Determine the (X, Y) coordinate at the center of the cell enclosing the given text.  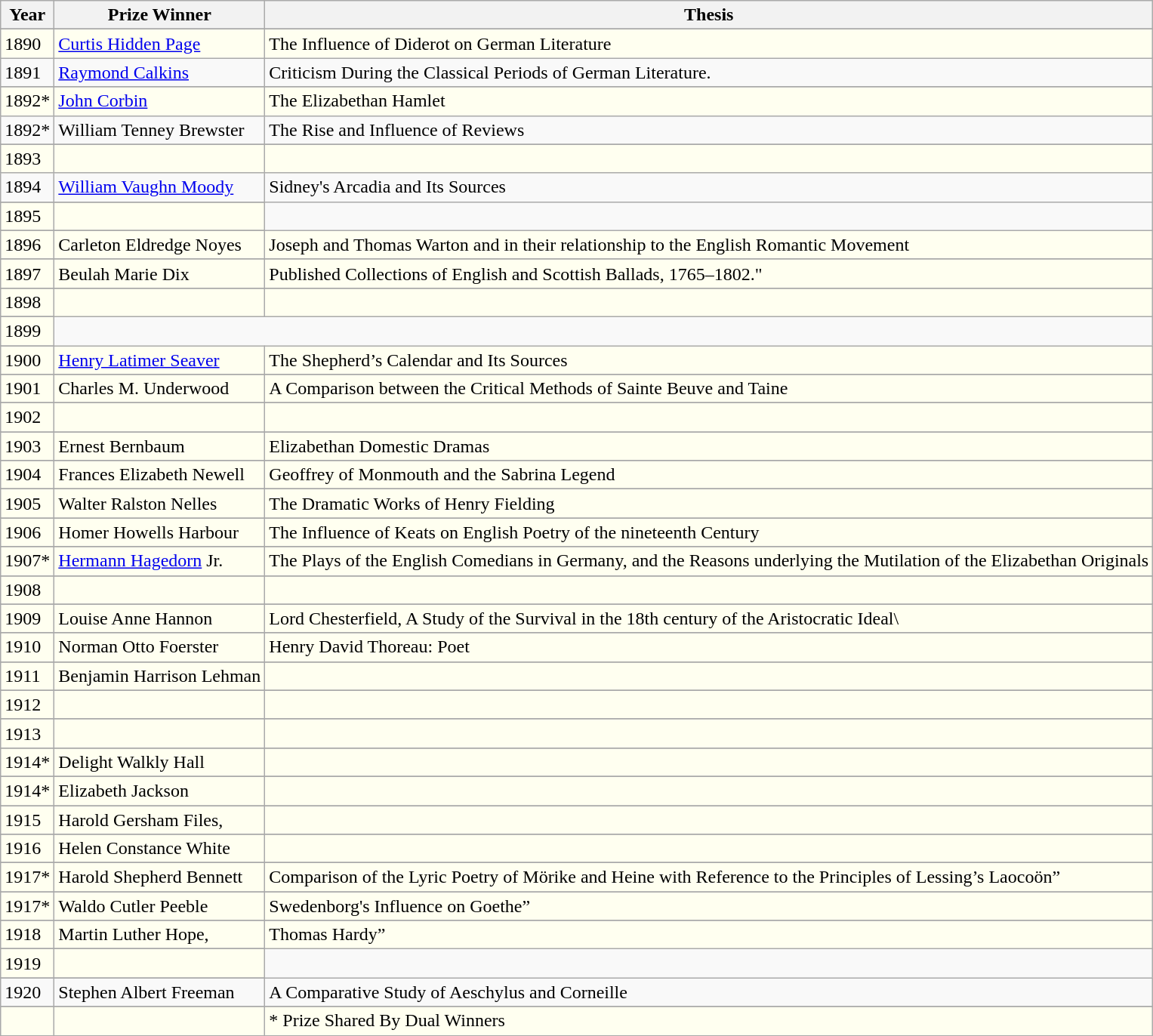
The Influence of Diderot on German Literature (709, 44)
1913 (27, 733)
Martin Luther Hope, (160, 935)
Henry David Thoreau: Poet (709, 647)
The Shepherd’s Calendar and Its Sources (709, 360)
Sidney's Arcadia and Its Sources (709, 187)
Thomas Hardy” (709, 935)
1897 (27, 273)
1901 (27, 389)
1903 (27, 446)
A Comparison between the Critical Methods of Sainte Beuve and Taine (709, 389)
Waldo Cutler Peeble (160, 906)
1908 (27, 590)
Helen Constance White (160, 849)
1902 (27, 418)
1905 (27, 504)
Elizabethan Domestic Dramas (709, 446)
Curtis Hidden Page (160, 44)
Benjamin Harrison Lehman (160, 676)
Norman Otto Foerster (160, 647)
Lord Chesterfield, A Study of the Survival in the 18th century of the Aristocratic Ideal\ (709, 618)
Prize Winner (160, 15)
Criticism During the Classical Periods of German Literature. (709, 72)
Henry Latimer Seaver (160, 360)
1918 (27, 935)
A Comparative Study of Aeschylus and Corneille (709, 992)
1898 (27, 302)
1900 (27, 360)
Beulah Marie Dix (160, 273)
Carleton Eldredge Noyes (160, 245)
Harold Gersham Files, (160, 819)
1910 (27, 647)
The Elizabethan Hamlet (709, 101)
The Influence of Keats on English Poetry of the nineteenth Century (709, 532)
The Plays of the English Comedians in Germany, and the Reasons underlying the Mutilation of the Elizabethan Originals (709, 561)
1891 (27, 72)
Geoffrey of Monmouth and the Sabrina Legend (709, 475)
Ernest Bernbaum (160, 446)
1907* (27, 561)
Frances Elizabeth Newell (160, 475)
1899 (27, 331)
Walter Ralston Nelles (160, 504)
1893 (27, 159)
1915 (27, 819)
The Dramatic Works of Henry Fielding (709, 504)
Comparison of the Lyric Poetry of Mörike and Heine with Reference to the Principles of Lessing’s Laocoön” (709, 877)
Louise Anne Hannon (160, 618)
The Rise and Influence of Reviews (709, 130)
Year (27, 15)
Elizabeth Jackson (160, 791)
William Tenney Brewster (160, 130)
Harold Shepherd Bennett (160, 877)
Published Collections of English and Scottish Ballads, 1765–1802." (709, 273)
Charles M. Underwood (160, 389)
1920 (27, 992)
1909 (27, 618)
Homer Howells Harbour (160, 532)
Joseph and Thomas Warton and in their relationship to the English Romantic Movement (709, 245)
1896 (27, 245)
1904 (27, 475)
1912 (27, 705)
Raymond Calkins (160, 72)
1890 (27, 44)
* Prize Shared By Dual Winners (709, 1021)
1906 (27, 532)
1894 (27, 187)
Delight Walkly Hall (160, 762)
1911 (27, 676)
Hermann Hagedorn Jr. (160, 561)
Thesis (709, 15)
Swedenborg's Influence on Goethe” (709, 906)
John Corbin (160, 101)
Stephen Albert Freeman (160, 992)
1919 (27, 964)
William Vaughn Moody (160, 187)
1916 (27, 849)
1895 (27, 216)
